Return the (x, y) coordinate for the center point of the cell that contains the specified text.  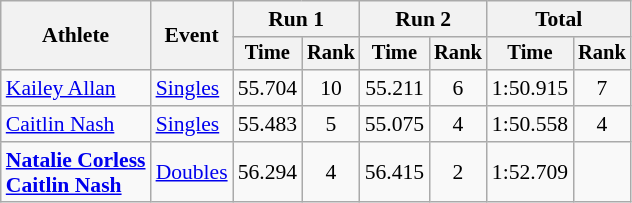
2 (458, 172)
55.211 (394, 88)
Kailey Allan (76, 88)
Run 2 (424, 19)
Natalie CorlessCaitlin Nash (76, 172)
7 (602, 88)
56.294 (268, 172)
5 (331, 124)
Doubles (192, 172)
56.415 (394, 172)
10 (331, 88)
Event (192, 36)
6 (458, 88)
Athlete (76, 36)
Run 1 (296, 19)
1:52.709 (530, 172)
Total (559, 19)
1:50.558 (530, 124)
55.075 (394, 124)
55.704 (268, 88)
1:50.915 (530, 88)
Caitlin Nash (76, 124)
55.483 (268, 124)
